Return the (x, y) coordinate for the center point of the cell that contains the specified text.  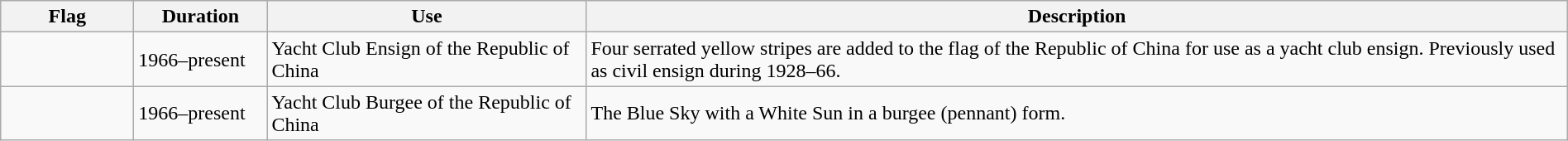
Yacht Club Burgee of the Republic of China (427, 113)
Duration (200, 17)
Yacht Club Ensign of the Republic of China (427, 60)
Use (427, 17)
Description (1077, 17)
Flag (68, 17)
The Blue Sky with a White Sun in a burgee (pennant) form. (1077, 113)
